Return (X, Y) of the center of cell containing provided text 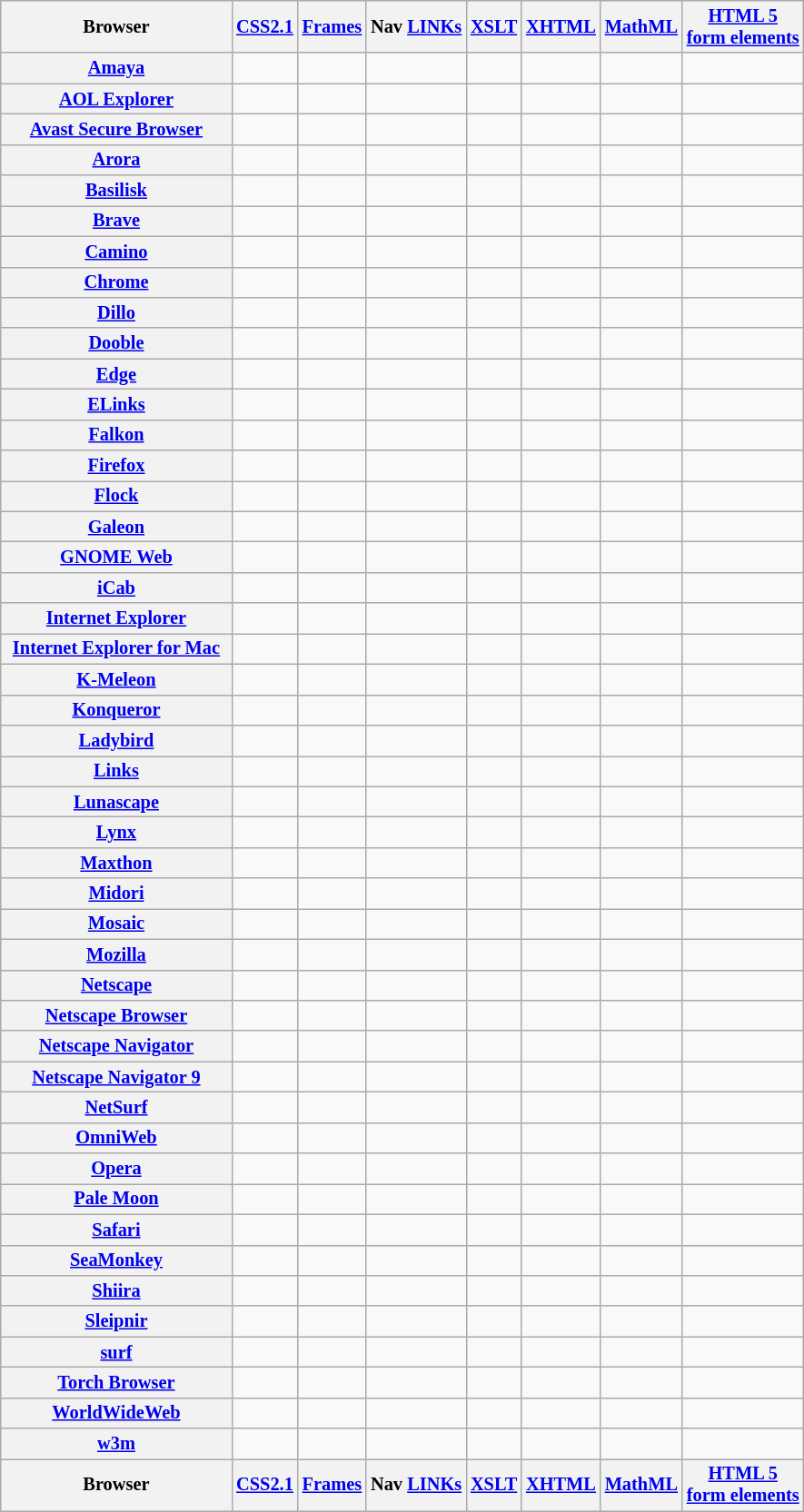
GNOME Web (116, 557)
Edge (116, 374)
Links (116, 771)
Avast Secure Browser (116, 129)
Safari (116, 1230)
Galeon (116, 527)
Shiira (116, 1290)
Flock (116, 496)
K-Meleon (116, 679)
Mozilla (116, 954)
Netscape (116, 985)
w3m (116, 1444)
Firefox (116, 466)
Chrome (116, 282)
Pale Moon (116, 1199)
Dillo (116, 312)
Camino (116, 252)
Falkon (116, 435)
Dooble (116, 343)
Midori (116, 894)
NetSurf (116, 1107)
Lynx (116, 832)
Amaya (116, 68)
Brave (116, 221)
WorldWideWeb (116, 1413)
Torch Browser (116, 1382)
Netscape Navigator (116, 1046)
Internet Explorer for Mac (116, 648)
Konqueror (116, 710)
Netscape Navigator 9 (116, 1077)
AOL Explorer (116, 99)
Maxthon (116, 863)
Opera (116, 1169)
Basilisk (116, 191)
Sleipnir (116, 1321)
iCab (116, 588)
Lunascape (116, 802)
Mosaic (116, 924)
OmniWeb (116, 1138)
Ladybird (116, 740)
Internet Explorer (116, 618)
Netscape Browser (116, 1015)
SeaMonkey (116, 1260)
ELinks (116, 404)
Arora (116, 160)
surf (116, 1352)
